Identify which cell holds the provided text, then report its (x, y) central coordinate. 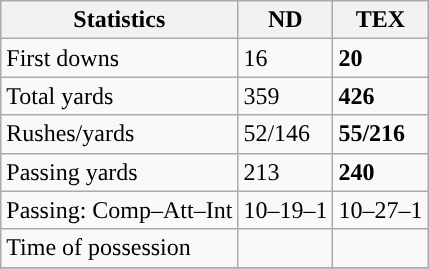
First downs (120, 58)
10–19–1 (286, 210)
55/216 (380, 134)
TEX (380, 20)
Passing yards (120, 172)
Rushes/yards (120, 134)
52/146 (286, 134)
Statistics (120, 20)
240 (380, 172)
Total yards (120, 96)
ND (286, 20)
10–27–1 (380, 210)
16 (286, 58)
20 (380, 58)
Time of possession (120, 248)
Passing: Comp–Att–Int (120, 210)
359 (286, 96)
213 (286, 172)
426 (380, 96)
